From the cell containing the given text, extract its center point as (x, y) coordinate. 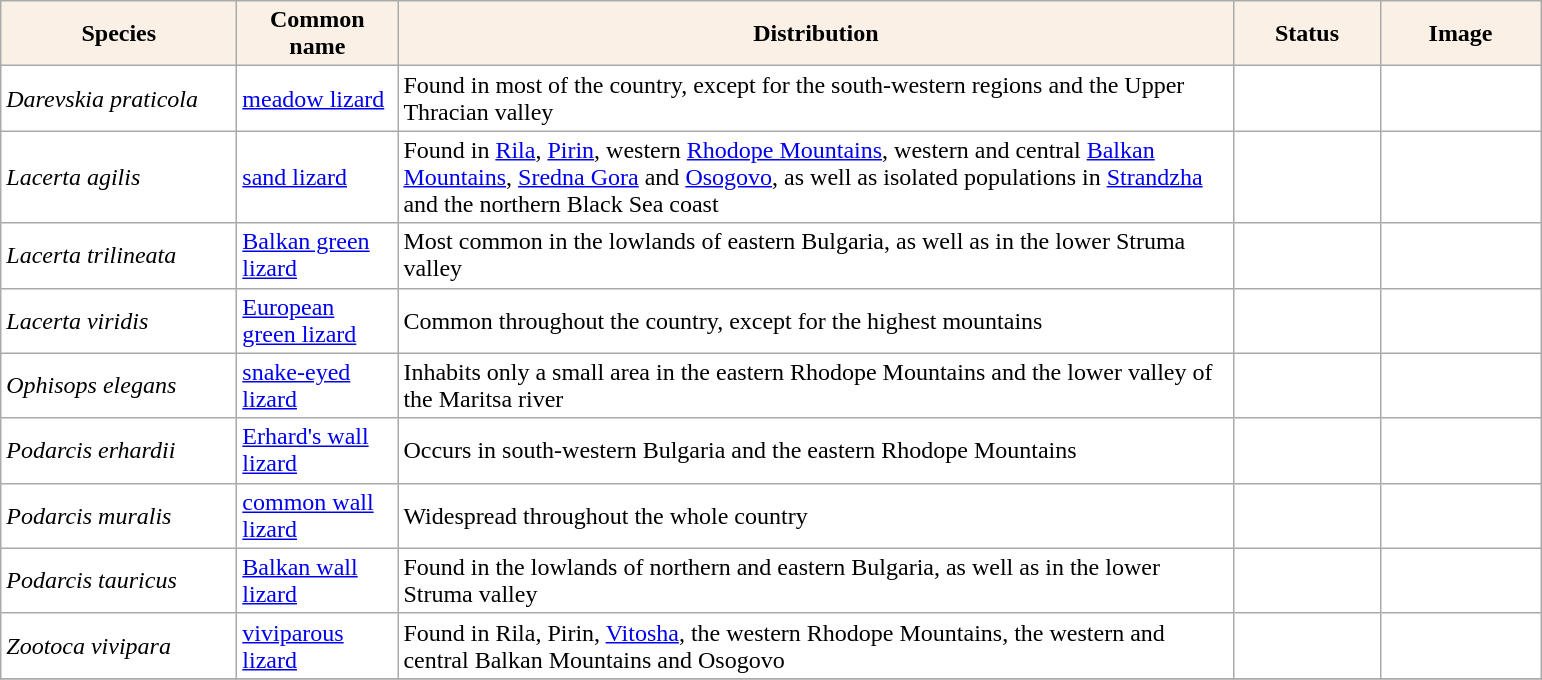
Erhard's wall lizard (318, 450)
Darevskia praticola (119, 98)
snake-eyed lizard (318, 386)
sand lizard (318, 177)
Lacerta trilineata (119, 256)
Found in most of the country, except for the south-western regions and the Upper Thracian valley (816, 98)
Status (1307, 34)
Common throughout the country, except for the highest mountains (816, 320)
Lacerta viridis (119, 320)
Distribution (816, 34)
European green lizard (318, 320)
common wall lizard (318, 516)
Podarcis muralis (119, 516)
Ophisops elegans (119, 386)
Podarcis tauricus (119, 580)
Zootoca vivipara (119, 646)
Found in the lowlands of northern and eastern Bulgaria, as well as in the lower Struma valley (816, 580)
Image (1460, 34)
Lacerta agilis (119, 177)
Found in Rila, Pirin, Vitosha, the western Rhodope Mountains, the western and central Balkan Mountains and Osogovo (816, 646)
Balkan wall lizard (318, 580)
Inhabits only a small area in the eastern Rhodope Mountains and the lower valley of the Maritsa river (816, 386)
Balkan green lizard (318, 256)
Common name (318, 34)
meadow lizard (318, 98)
Most common in the lowlands of eastern Bulgaria, as well as in the lower Struma valley (816, 256)
Widespread throughout the whole country (816, 516)
Podarcis erhardii (119, 450)
viviparous lizard (318, 646)
Occurs in south-western Bulgaria and the eastern Rhodope Mountains (816, 450)
Species (119, 34)
